Search for the cell housing the specified text and yield its [x, y] center coordinate. 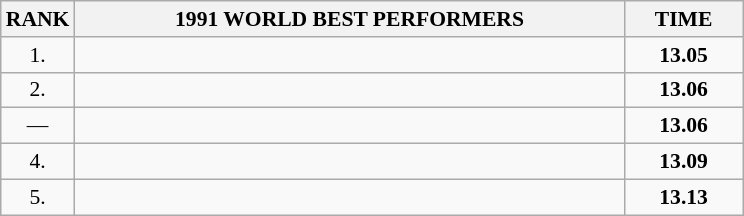
TIME [684, 19]
— [38, 126]
1991 WORLD BEST PERFORMERS [349, 19]
RANK [38, 19]
2. [38, 90]
13.05 [684, 55]
13.09 [684, 162]
13.13 [684, 197]
4. [38, 162]
1. [38, 55]
5. [38, 197]
